Identify which cell holds the provided text, then report its [X, Y] central coordinate. 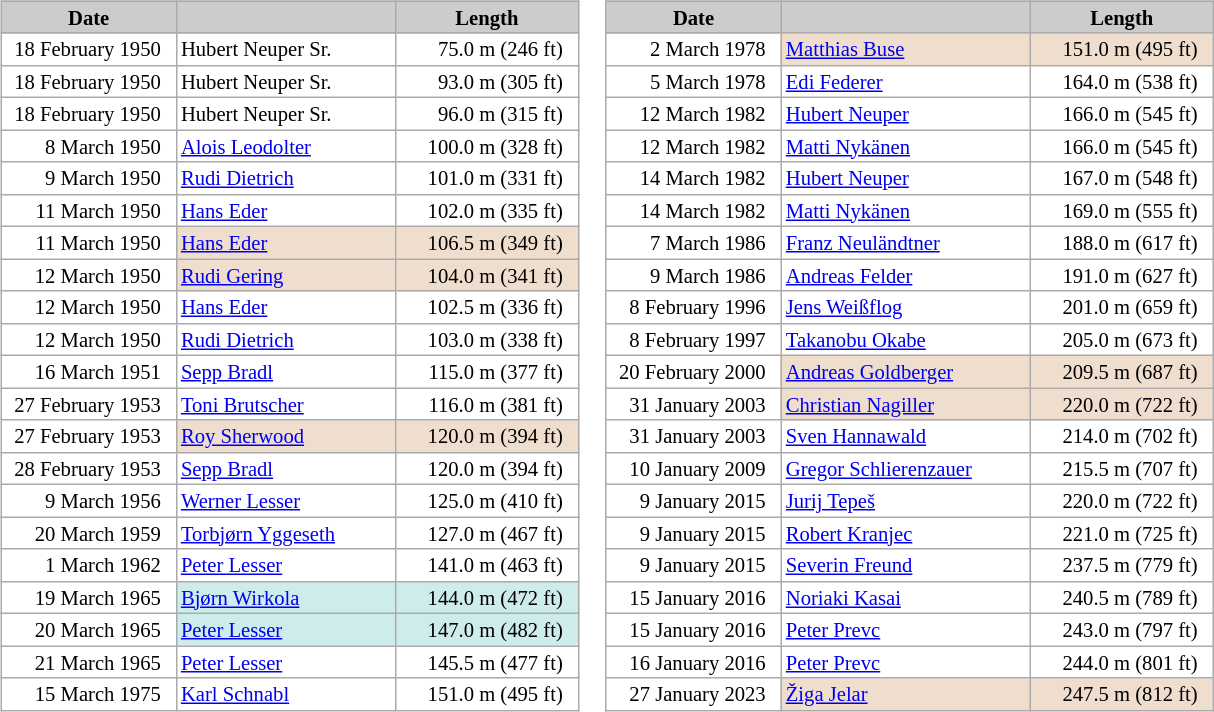
Jens Weißflog [906, 307]
20 February 2000 [694, 372]
247.5 m (812 ft) [1122, 694]
20 March 1959 [88, 533]
Torbjørn Yggeseth [286, 533]
Bjørn Wirkola [286, 597]
243.0 m (797 ft) [1122, 630]
Christian Nagiller [906, 404]
8 February 1997 [694, 339]
Andreas Felder [906, 275]
16 March 1951 [88, 372]
164.0 m (538 ft) [1122, 81]
15 March 1975 [88, 694]
104.0 m (341 ft) [487, 275]
16 January 2016 [694, 662]
Sven Hannawald [906, 436]
Matthias Buse [906, 49]
Alois Leodolter [286, 146]
27 January 2023 [694, 694]
Robert Kranjec [906, 533]
Gregor Schlierenzauer [906, 468]
5 March 1978 [694, 81]
Takanobu Okabe [906, 339]
Werner Lesser [286, 501]
102.5 m (336 ft) [487, 307]
75.0 m (246 ft) [487, 49]
Noriaki Kasai [906, 597]
28 February 1953 [88, 468]
103.0 m (338 ft) [487, 339]
191.0 m (627 ft) [1122, 275]
Žiga Jelar [906, 694]
Franz Neuländtner [906, 243]
2 March 1978 [694, 49]
205.0 m (673 ft) [1122, 339]
201.0 m (659 ft) [1122, 307]
209.5 m (687 ft) [1122, 372]
Andreas Goldberger [906, 372]
115.0 m (377 ft) [487, 372]
96.0 m (315 ft) [487, 114]
237.5 m (779 ft) [1122, 565]
116.0 m (381 ft) [487, 404]
221.0 m (725 ft) [1122, 533]
Severin Freund [906, 565]
21 March 1965 [88, 662]
214.0 m (702 ft) [1122, 436]
188.0 m (617 ft) [1122, 243]
19 March 1965 [88, 597]
101.0 m (331 ft) [487, 178]
145.5 m (477 ft) [487, 662]
147.0 m (482 ft) [487, 630]
9 March 1986 [694, 275]
Roy Sherwood [286, 436]
102.0 m (335 ft) [487, 210]
Jurij Tepeš [906, 501]
Rudi Gering [286, 275]
167.0 m (548 ft) [1122, 178]
7 March 1986 [694, 243]
Toni Brutscher [286, 404]
8 February 1996 [694, 307]
144.0 m (472 ft) [487, 597]
215.5 m (707 ft) [1122, 468]
9 March 1956 [88, 501]
9 March 1950 [88, 178]
100.0 m (328 ft) [487, 146]
244.0 m (801 ft) [1122, 662]
10 January 2009 [694, 468]
127.0 m (467 ft) [487, 533]
Karl Schnabl [286, 694]
240.5 m (789 ft) [1122, 597]
141.0 m (463 ft) [487, 565]
93.0 m (305 ft) [487, 81]
Edi Federer [906, 81]
125.0 m (410 ft) [487, 501]
8 March 1950 [88, 146]
106.5 m (349 ft) [487, 243]
1 March 1962 [88, 565]
20 March 1965 [88, 630]
169.0 m (555 ft) [1122, 210]
